Determine the [x, y] coordinate at the center of the cell enclosing the given text.  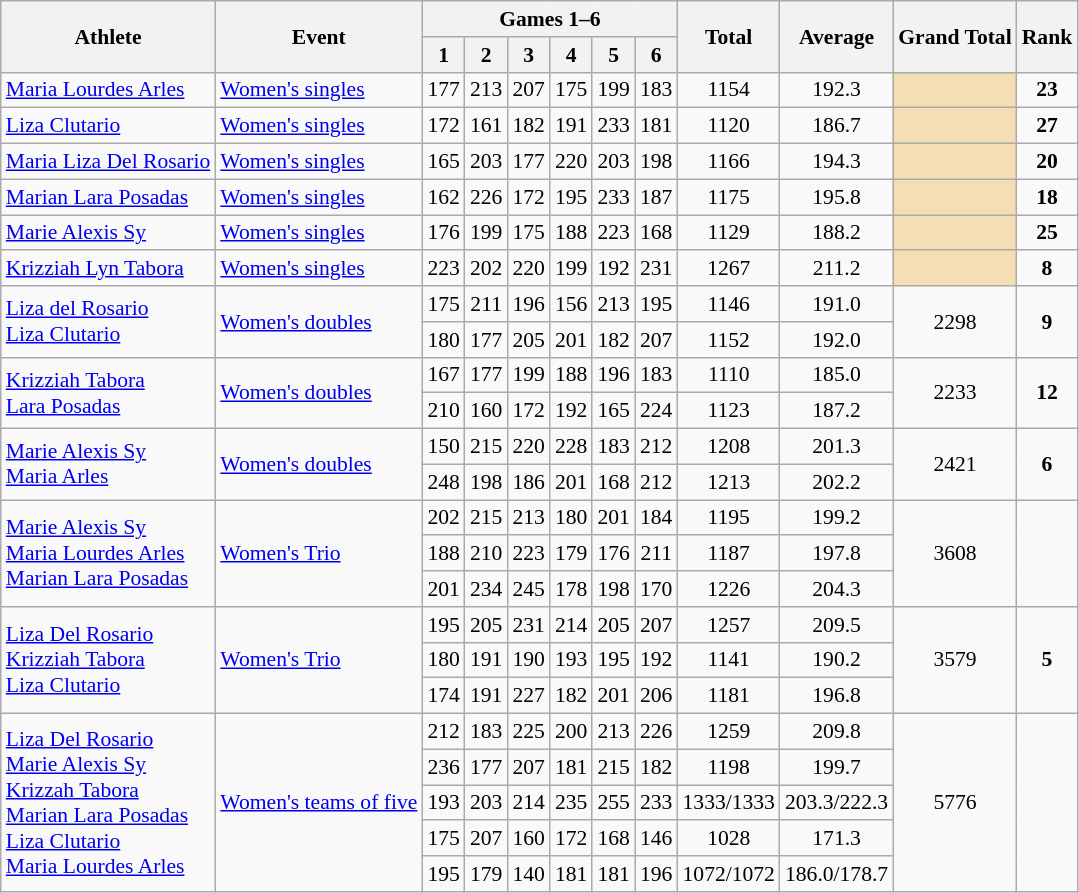
184 [656, 518]
3608 [954, 554]
Athlete [108, 36]
Maria Lourdes Arles [108, 90]
1146 [728, 304]
196.8 [836, 696]
1267 [728, 269]
Maria Liza Del Rosario [108, 162]
3579 [954, 660]
1152 [728, 340]
5776 [954, 803]
Krizziah TaboraLara Posadas [108, 392]
Grand Total [954, 36]
200 [572, 732]
162 [444, 197]
140 [528, 874]
Krizziah Lyn Tabora [108, 269]
3 [528, 55]
Event [318, 36]
1208 [728, 447]
9 [1048, 322]
Marie Alexis SyMaria Arles [108, 464]
225 [528, 732]
199.2 [836, 518]
236 [444, 767]
Marie Alexis SyMaria Lourdes ArlesMarian Lara Posadas [108, 554]
1154 [728, 90]
248 [444, 482]
186.0/178.7 [836, 874]
20 [1048, 162]
186 [528, 482]
1333/1333 [728, 803]
255 [614, 803]
1175 [728, 197]
187.2 [836, 411]
190 [528, 660]
Total [728, 36]
Rank [1048, 36]
Marie Alexis Sy [108, 233]
12 [1048, 392]
27 [1048, 126]
2233 [954, 392]
227 [528, 696]
Liza del RosarioLiza Clutario [108, 322]
156 [572, 304]
8 [1048, 269]
203.3/222.3 [836, 803]
192.0 [836, 340]
235 [572, 803]
2421 [954, 464]
2 [486, 55]
1141 [728, 660]
206 [656, 696]
Marian Lara Posadas [108, 197]
1028 [728, 839]
Women's teams of five [318, 803]
2298 [954, 322]
161 [486, 126]
23 [1048, 90]
167 [444, 375]
1129 [728, 233]
25 [1048, 233]
1181 [728, 696]
1166 [728, 162]
1123 [728, 411]
170 [656, 589]
146 [656, 839]
178 [572, 589]
204.3 [836, 589]
201.3 [836, 447]
1110 [728, 375]
192.3 [836, 90]
4 [572, 55]
1195 [728, 518]
202.2 [836, 482]
1120 [728, 126]
Liza Del RosarioMarie Alexis SyKrizzah TaboraMarian Lara PosadasLiza ClutarioMaria Lourdes Arles [108, 803]
186.7 [836, 126]
191.0 [836, 304]
Games 1–6 [550, 19]
195.8 [836, 197]
171.3 [836, 839]
1 [444, 55]
187 [656, 197]
234 [486, 589]
1257 [728, 625]
194.3 [836, 162]
1198 [728, 767]
1259 [728, 732]
209.8 [836, 732]
199.7 [836, 767]
224 [656, 411]
1213 [728, 482]
188.2 [836, 233]
211.2 [836, 269]
1072/1072 [728, 874]
1226 [728, 589]
Liza Del RosarioKrizziah TaboraLiza Clutario [108, 660]
Liza Clutario [108, 126]
150 [444, 447]
197.8 [836, 554]
190.2 [836, 660]
18 [1048, 197]
245 [528, 589]
Average [836, 36]
209.5 [836, 625]
1187 [728, 554]
228 [572, 447]
185.0 [836, 375]
174 [444, 696]
